For the text-containing cell, return its midpoint in [x, y] coordinate format. 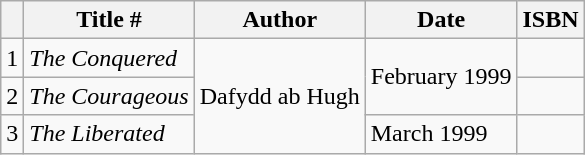
Title # [109, 20]
2 [12, 96]
Date [441, 20]
3 [12, 134]
The Courageous [109, 96]
The Liberated [109, 134]
ISBN [550, 20]
Dafydd ab Hugh [280, 96]
March 1999 [441, 134]
Author [280, 20]
The Conquered [109, 58]
February 1999 [441, 77]
1 [12, 58]
